Output the [x, y] coordinate of the center of the cell containing the given text.  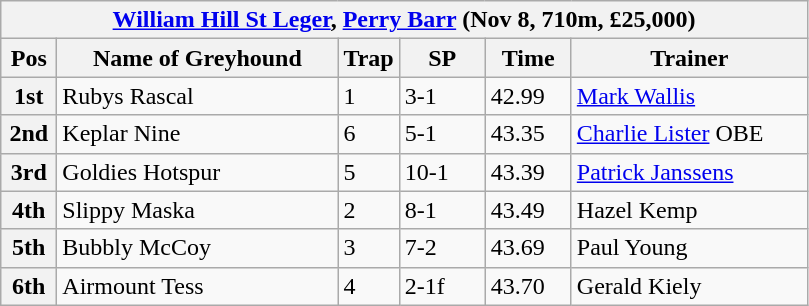
42.99 [528, 96]
43.69 [528, 248]
43.49 [528, 210]
1 [368, 96]
2-1f [442, 286]
William Hill St Leger, Perry Barr (Nov 8, 710m, £25,000) [404, 20]
5th [29, 248]
5 [368, 172]
43.39 [528, 172]
Pos [29, 58]
3 [368, 248]
43.70 [528, 286]
Airmount Tess [198, 286]
8-1 [442, 210]
7-2 [442, 248]
Paul Young [689, 248]
Trap [368, 58]
Gerald Kiely [689, 286]
6th [29, 286]
43.35 [528, 134]
4th [29, 210]
1st [29, 96]
Mark Wallis [689, 96]
5-1 [442, 134]
Trainer [689, 58]
Patrick Janssens [689, 172]
Hazel Kemp [689, 210]
Slippy Maska [198, 210]
6 [368, 134]
3rd [29, 172]
2nd [29, 134]
Charlie Lister OBE [689, 134]
Keplar Nine [198, 134]
Time [528, 58]
2 [368, 210]
10-1 [442, 172]
Bubbly McCoy [198, 248]
Name of Greyhound [198, 58]
SP [442, 58]
Rubys Rascal [198, 96]
4 [368, 286]
Goldies Hotspur [198, 172]
3-1 [442, 96]
